Pinpoint the cell where the given text exists, returning its (x, y) midpoint coordinate. 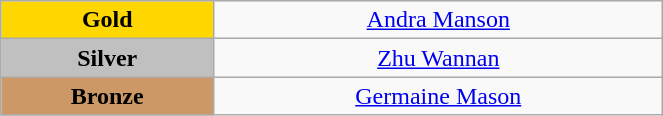
Germaine Mason (438, 96)
Silver (108, 58)
Zhu Wannan (438, 58)
Gold (108, 20)
Bronze (108, 96)
Andra Manson (438, 20)
